Determine the (X, Y) coordinate at the center of the cell enclosing the given text.  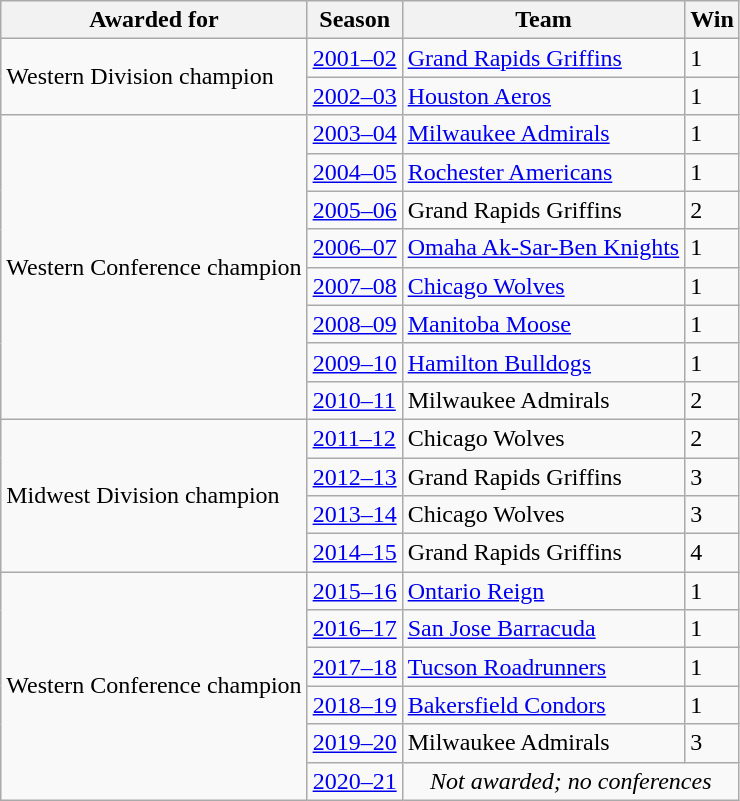
2013–14 (354, 515)
Not awarded; no conferences (570, 781)
2010–11 (354, 400)
Hamilton Bulldogs (544, 362)
2002–03 (354, 96)
Team (544, 20)
2001–02 (354, 58)
2008–09 (354, 324)
San Jose Barracuda (544, 629)
2007–08 (354, 286)
2009–10 (354, 362)
Ontario Reign (544, 591)
2014–15 (354, 553)
2020–21 (354, 781)
Tucson Roadrunners (544, 667)
2012–13 (354, 477)
Houston Aeros (544, 96)
Midwest Division champion (154, 495)
Rochester Americans (544, 172)
Season (354, 20)
Manitoba Moose (544, 324)
2005–06 (354, 210)
4 (712, 553)
2004–05 (354, 172)
2018–19 (354, 705)
2006–07 (354, 248)
2003–04 (354, 134)
2019–20 (354, 743)
2015–16 (354, 591)
2017–18 (354, 667)
Omaha Ak-Sar-Ben Knights (544, 248)
Awarded for (154, 20)
2016–17 (354, 629)
Win (712, 20)
2011–12 (354, 438)
Bakersfield Condors (544, 705)
Western Division champion (154, 77)
